For the text-containing cell, return its midpoint in [X, Y] coordinate format. 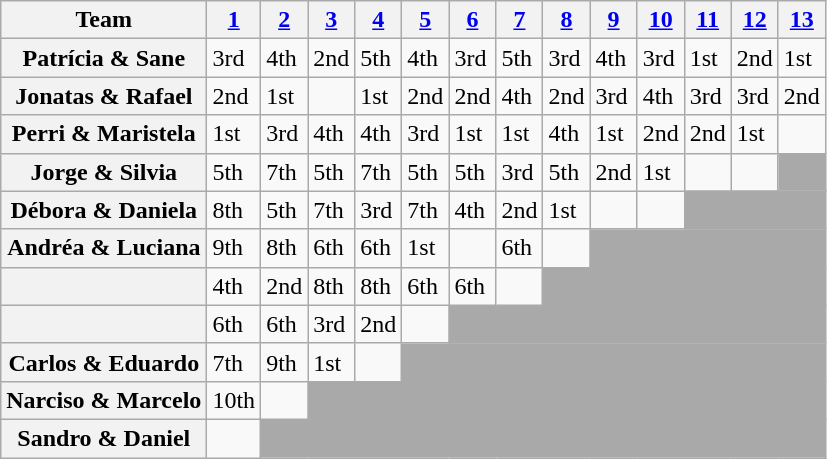
Patrícia & Sane [104, 58]
Andréa & Luciana [104, 248]
8 [566, 20]
10th [234, 400]
Perri & Maristela [104, 134]
4 [378, 20]
Carlos & Eduardo [104, 362]
3 [332, 20]
Débora & Daniela [104, 210]
Jorge & Silvia [104, 172]
10 [660, 20]
Narciso & Marcelo [104, 400]
9 [614, 20]
Sandro & Daniel [104, 438]
5 [426, 20]
11 [708, 20]
7 [520, 20]
Jonatas & Rafael [104, 96]
2 [284, 20]
13 [802, 20]
1 [234, 20]
6 [472, 20]
Team [104, 20]
12 [754, 20]
